Return [x, y] of the center of cell containing provided text 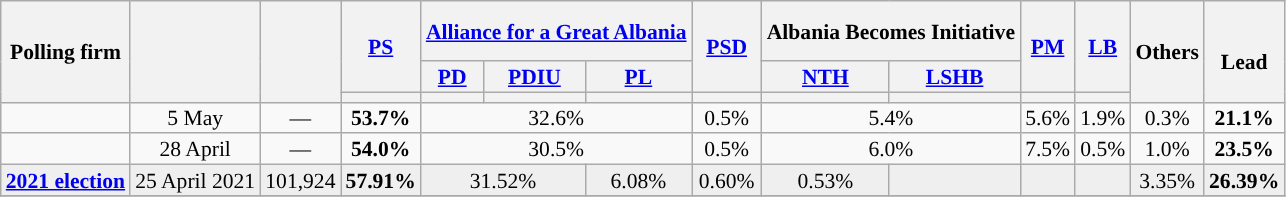
30.5% [556, 150]
28 April [195, 150]
0.60% [727, 180]
1.9% [1102, 118]
PS [381, 46]
53.7% [381, 118]
101,924 [300, 180]
5 May [195, 118]
6.0% [891, 150]
3.35% [1167, 180]
6.08% [638, 180]
21.1% [1244, 118]
57.91% [381, 180]
LB [1102, 46]
NTH [826, 76]
LSHB [954, 76]
Lead [1244, 52]
PD [452, 76]
26.39% [1244, 180]
23.5% [1244, 150]
1.0% [1167, 150]
5.4% [891, 118]
0.53% [826, 180]
Alliance for a Great Albania [556, 31]
7.5% [1048, 150]
PSD [727, 46]
31.52% [503, 180]
32.6% [556, 118]
0.3% [1167, 118]
PDIU [535, 76]
PL [638, 76]
25 April 2021 [195, 180]
Polling firm [66, 52]
Albania Becomes Initiative [891, 31]
PM [1048, 46]
54.0% [381, 150]
5.6% [1048, 118]
Others [1167, 52]
2021 election [66, 180]
